From the cell containing the given text, extract its center point as [X, Y] coordinate. 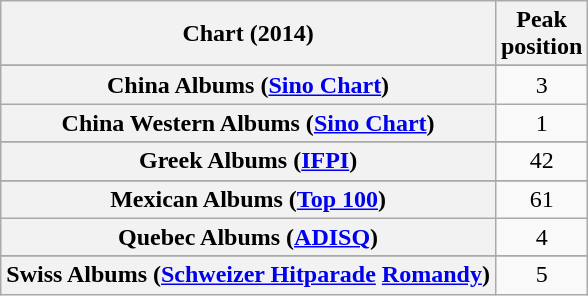
Peakposition [541, 34]
China Albums (Sino Chart) [248, 85]
Greek Albums (IFPI) [248, 161]
42 [541, 161]
4 [541, 237]
Mexican Albums (Top 100) [248, 199]
61 [541, 199]
Swiss Albums (Schweizer Hitparade Romandy) [248, 275]
Chart (2014) [248, 34]
3 [541, 85]
Quebec Albums (ADISQ) [248, 237]
1 [541, 123]
China Western Albums (Sino Chart) [248, 123]
5 [541, 275]
